Search for the cell housing the specified text and yield its (x, y) center coordinate. 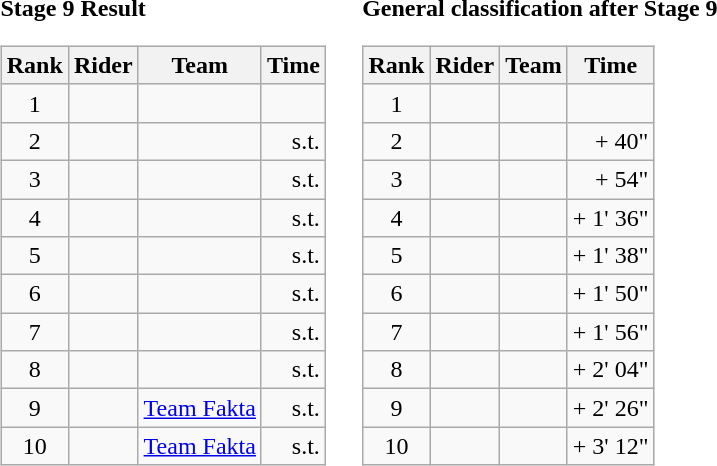
+ 2' 26" (610, 408)
+ 40" (610, 141)
+ 3' 12" (610, 446)
+ 1' 56" (610, 332)
+ 2' 04" (610, 370)
+ 54" (610, 179)
+ 1' 36" (610, 217)
+ 1' 50" (610, 294)
+ 1' 38" (610, 256)
